Provide the (X, Y) coordinate of the cell's center where the given text is located.  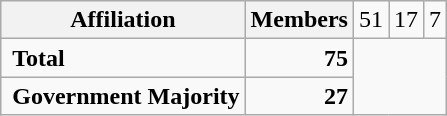
27 (299, 96)
7 (436, 20)
Affiliation (123, 20)
51 (370, 20)
Total (123, 58)
17 (406, 20)
75 (299, 58)
Members (299, 20)
Government Majority (123, 96)
